Detect which cell encompasses the target text, then output its (x, y) center coordinate. 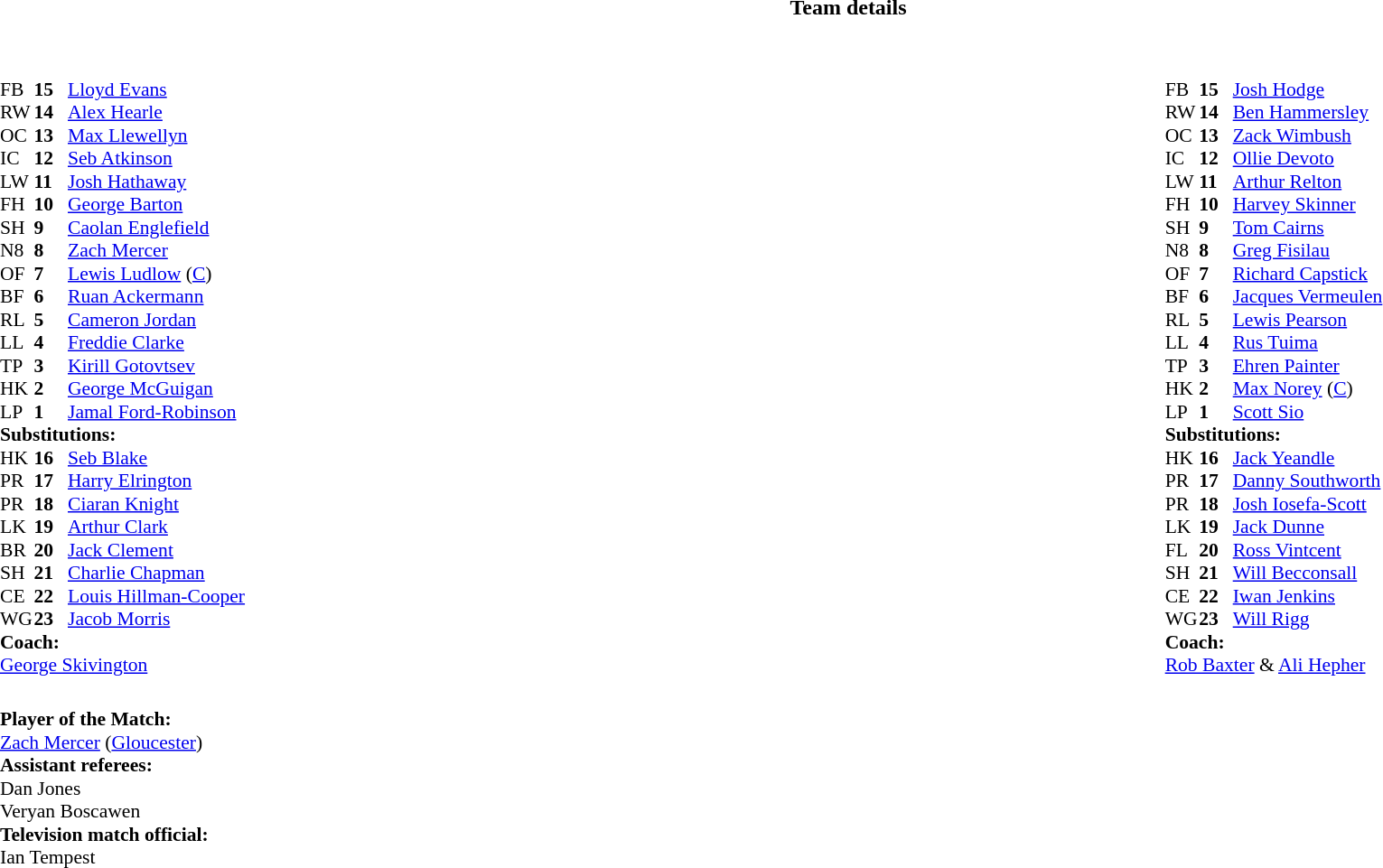
George Skivington (123, 666)
Jack Yeandle (1308, 458)
Tom Cairns (1308, 228)
Louis Hillman-Cooper (156, 596)
Josh Hathaway (156, 182)
Iwan Jenkins (1308, 596)
Josh Iosefa-Scott (1308, 504)
Arthur Clark (156, 527)
Will Rigg (1308, 619)
Ruan Ackermann (156, 297)
Freddie Clarke (156, 342)
Jamal Ford-Robinson (156, 412)
Seb Atkinson (156, 158)
Charlie Chapman (156, 574)
BR (17, 550)
Ross Vintcent (1308, 550)
Lewis Pearson (1308, 320)
Lewis Ludlow (C) (156, 274)
Lloyd Evans (156, 89)
Greg Fisilau (1308, 250)
Alex Hearle (156, 113)
Danny Southworth (1308, 481)
Arthur Relton (1308, 182)
Jack Dunne (1308, 527)
George Barton (156, 205)
Ehren Painter (1308, 366)
Ciaran Knight (156, 504)
Caolan Englefield (156, 228)
Ollie Devoto (1308, 158)
Richard Capstick (1308, 274)
FL (1182, 550)
Max Llewellyn (156, 135)
Ben Hammersley (1308, 113)
Harvey Skinner (1308, 205)
Cameron Jordan (156, 320)
Max Norey (C) (1308, 389)
Kirill Gotovtsev (156, 366)
Jacob Morris (156, 619)
Jacques Vermeulen (1308, 297)
Zack Wimbush (1308, 135)
Harry Elrington (156, 481)
Rob Baxter & Ali Hepher (1274, 666)
Jack Clement (156, 550)
Scott Sio (1308, 412)
Josh Hodge (1308, 89)
Will Becconsall (1308, 574)
Seb Blake (156, 458)
Rus Tuima (1308, 342)
George McGuigan (156, 389)
Zach Mercer (156, 250)
